Locate the cell with the specified text and output its (X, Y) center coordinate. 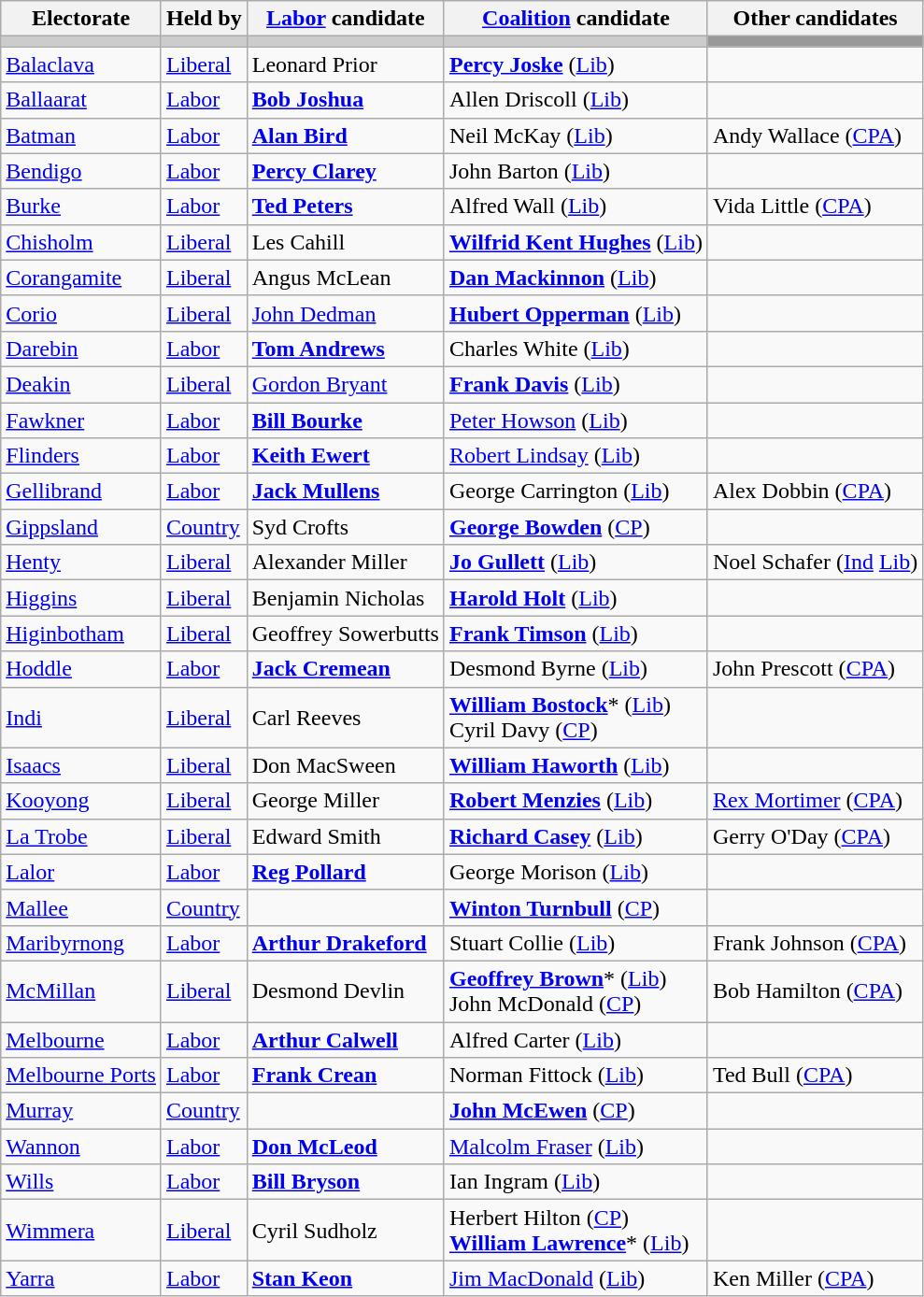
Stuart Collie (Lib) (576, 943)
Frank Johnson (CPA) (815, 943)
Allen Driscoll (Lib) (576, 100)
Desmond Devlin (346, 991)
Reg Pollard (346, 872)
Andy Wallace (CPA) (815, 135)
Murray (81, 1111)
Alan Bird (346, 135)
Peter Howson (Lib) (576, 420)
Jack Mullens (346, 492)
Ted Bull (CPA) (815, 1076)
Malcolm Fraser (Lib) (576, 1147)
Wills (81, 1182)
Richard Casey (Lib) (576, 836)
La Trobe (81, 836)
Don MacSween (346, 765)
Bendigo (81, 171)
Isaacs (81, 765)
Higgins (81, 598)
Noel Schafer (Ind Lib) (815, 563)
Melbourne (81, 1040)
Batman (81, 135)
Melbourne Ports (81, 1076)
Maribyrnong (81, 943)
Alexander Miller (346, 563)
Robert Lindsay (Lib) (576, 456)
John Barton (Lib) (576, 171)
Burke (81, 207)
Angus McLean (346, 278)
Charles White (Lib) (576, 349)
Tom Andrews (346, 349)
Gordon Bryant (346, 384)
Vida Little (CPA) (815, 207)
Frank Davis (Lib) (576, 384)
Deakin (81, 384)
George Bowden (CP) (576, 527)
Les Cahill (346, 242)
Chisholm (81, 242)
Rex Mortimer (CPA) (815, 801)
Henty (81, 563)
Bob Joshua (346, 100)
John McEwen (CP) (576, 1111)
Bill Bourke (346, 420)
John Prescott (CPA) (815, 669)
William Bostock* (Lib)Cyril Davy (CP) (576, 718)
Held by (204, 19)
Robert Menzies (Lib) (576, 801)
McMillan (81, 991)
Dan Mackinnon (Lib) (576, 278)
Balaclava (81, 64)
Alfred Carter (Lib) (576, 1040)
Corangamite (81, 278)
Wannon (81, 1147)
Keith Ewert (346, 456)
Wilfrid Kent Hughes (Lib) (576, 242)
Gippsland (81, 527)
George Morison (Lib) (576, 872)
Electorate (81, 19)
Fawkner (81, 420)
Ken Miller (CPA) (815, 1278)
George Carrington (Lib) (576, 492)
Corio (81, 313)
Arthur Calwell (346, 1040)
Harold Holt (Lib) (576, 598)
Jack Cremean (346, 669)
Leonard Prior (346, 64)
John Dedman (346, 313)
Ballaarat (81, 100)
Syd Crofts (346, 527)
Lalor (81, 872)
Kooyong (81, 801)
Percy Joske (Lib) (576, 64)
Higinbotham (81, 634)
Alex Dobbin (CPA) (815, 492)
Desmond Byrne (Lib) (576, 669)
Frank Crean (346, 1076)
Indi (81, 718)
Gellibrand (81, 492)
William Haworth (Lib) (576, 765)
Benjamin Nicholas (346, 598)
Herbert Hilton (CP)William Lawrence* (Lib) (576, 1230)
Edward Smith (346, 836)
Flinders (81, 456)
Ian Ingram (Lib) (576, 1182)
Jim MacDonald (Lib) (576, 1278)
Ted Peters (346, 207)
Geoffrey Brown* (Lib)John McDonald (CP) (576, 991)
Don McLeod (346, 1147)
Neil McKay (Lib) (576, 135)
Hubert Opperman (Lib) (576, 313)
Labor candidate (346, 19)
Cyril Sudholz (346, 1230)
Geoffrey Sowerbutts (346, 634)
Winton Turnbull (CP) (576, 907)
Bob Hamilton (CPA) (815, 991)
Darebin (81, 349)
Other candidates (815, 19)
Jo Gullett (Lib) (576, 563)
Hoddle (81, 669)
Wimmera (81, 1230)
Percy Clarey (346, 171)
Bill Bryson (346, 1182)
George Miller (346, 801)
Coalition candidate (576, 19)
Gerry O'Day (CPA) (815, 836)
Stan Keon (346, 1278)
Yarra (81, 1278)
Frank Timson (Lib) (576, 634)
Carl Reeves (346, 718)
Alfred Wall (Lib) (576, 207)
Norman Fittock (Lib) (576, 1076)
Mallee (81, 907)
Arthur Drakeford (346, 943)
